Capture the cell that displays the provided text and extract its (X, Y) central coordinate. 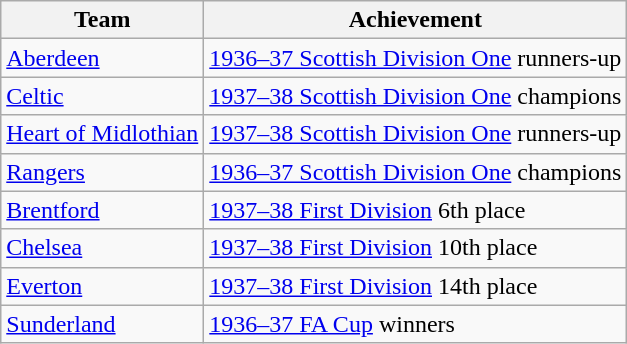
1936–37 Scottish Division One champions (416, 172)
Achievement (416, 20)
Sunderland (102, 324)
1936–37 Scottish Division One runners-up (416, 58)
1937–38 Scottish Division One champions (416, 96)
1937–38 First Division 14th place (416, 286)
Team (102, 20)
1936–37 FA Cup winners (416, 324)
Chelsea (102, 248)
Heart of Midlothian (102, 134)
1937–38 Scottish Division One runners-up (416, 134)
1937–38 First Division 10th place (416, 248)
Brentford (102, 210)
Aberdeen (102, 58)
1937–38 First Division 6th place (416, 210)
Everton (102, 286)
Rangers (102, 172)
Celtic (102, 96)
